Output the [X, Y] coordinate of the center of the cell containing the given text.  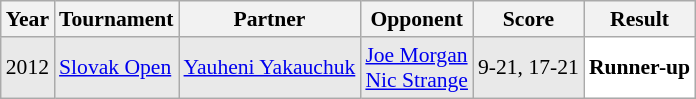
Partner [270, 19]
Runner-up [640, 68]
Joe Morgan Nic Strange [416, 68]
9-21, 17-21 [528, 68]
Year [28, 19]
Slovak Open [116, 68]
Result [640, 19]
Tournament [116, 19]
Score [528, 19]
2012 [28, 68]
Yauheni Yakauchuk [270, 68]
Opponent [416, 19]
